Return the [x, y] coordinate for the center point of the cell that contains the specified text.  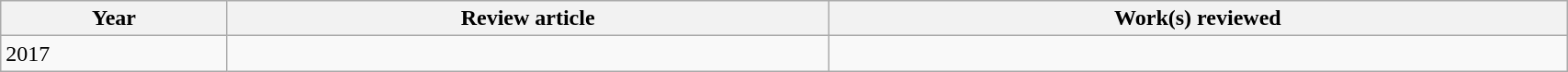
2017 [114, 54]
Work(s) reviewed [1198, 18]
Year [114, 18]
Review article [527, 18]
